Return (x, y) of the center of cell containing provided text 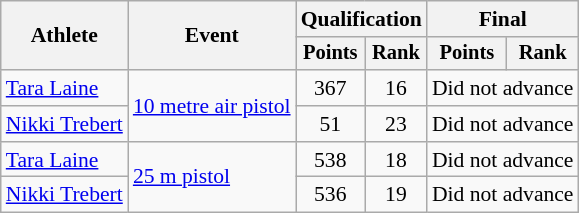
536 (330, 195)
Final (503, 19)
25 m pistol (212, 178)
23 (396, 124)
Athlete (64, 36)
Event (212, 36)
19 (396, 195)
16 (396, 88)
10 metre air pistol (212, 106)
367 (330, 88)
538 (330, 160)
18 (396, 160)
51 (330, 124)
Qualification (362, 19)
